Determine the [x, y] coordinate at the center of the cell enclosing the given text.  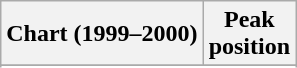
Chart (1999–2000) [102, 34]
Peakposition [249, 34]
